From the cell containing the given text, extract its center point as [x, y] coordinate. 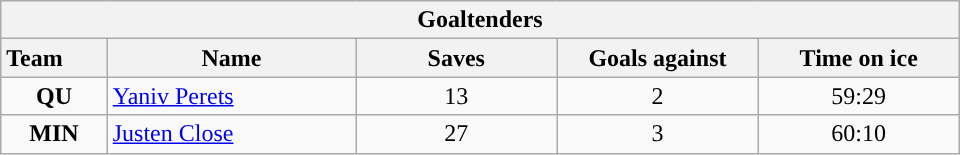
3 [658, 134]
2 [658, 96]
Time on ice [858, 58]
Team [54, 58]
Saves [456, 58]
QU [54, 96]
Goaltenders [480, 20]
60:10 [858, 134]
Justen Close [231, 134]
13 [456, 96]
Name [231, 58]
27 [456, 134]
Yaniv Perets [231, 96]
59:29 [858, 96]
MIN [54, 134]
Goals against [658, 58]
